Scan for the cell matching the given text and deliver its [X, Y] coordinate at center. 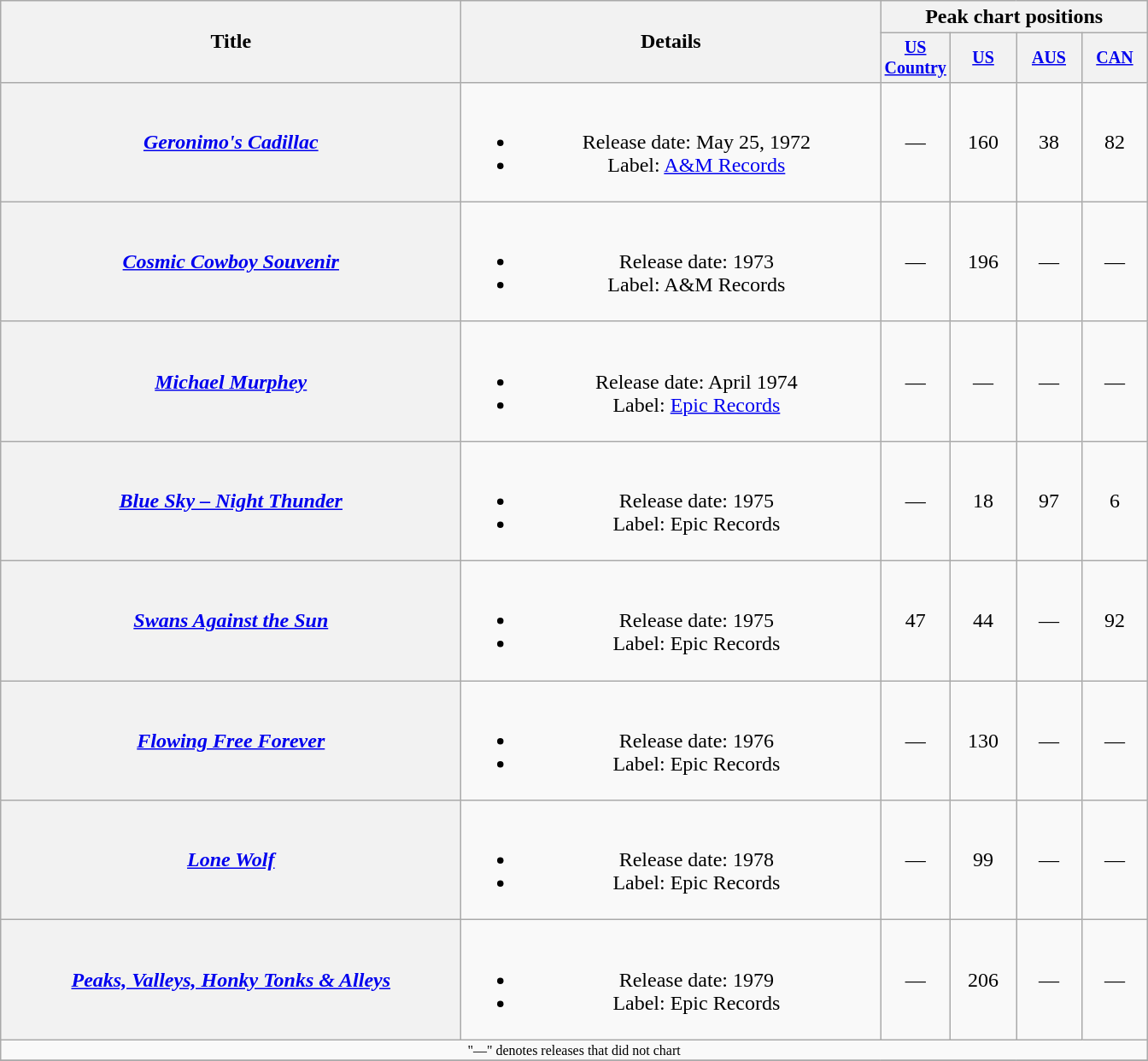
Details [671, 42]
196 [984, 261]
Release date: 1978Label: Epic Records [671, 860]
Geronimo's Cadillac [231, 142]
92 [1114, 621]
Release date: 1979Label: Epic Records [671, 980]
97 [1049, 501]
US Country [916, 58]
82 [1114, 142]
"—" denotes releases that did not chart [574, 1050]
Peaks, Valleys, Honky Tonks & Alleys [231, 980]
Cosmic Cowboy Souvenir [231, 261]
Flowing Free Forever [231, 741]
Peak chart positions [1015, 17]
18 [984, 501]
Title [231, 42]
44 [984, 621]
US [984, 58]
130 [984, 741]
CAN [1114, 58]
47 [916, 621]
Swans Against the Sun [231, 621]
206 [984, 980]
Release date: April 1974Label: Epic Records [671, 381]
Blue Sky – Night Thunder [231, 501]
99 [984, 860]
AUS [1049, 58]
160 [984, 142]
38 [1049, 142]
Lone Wolf [231, 860]
Release date: 1976Label: Epic Records [671, 741]
Release date: 1973Label: A&M Records [671, 261]
Release date: May 25, 1972Label: A&M Records [671, 142]
6 [1114, 501]
Michael Murphey [231, 381]
